Return (X, Y) of the center of cell containing provided text 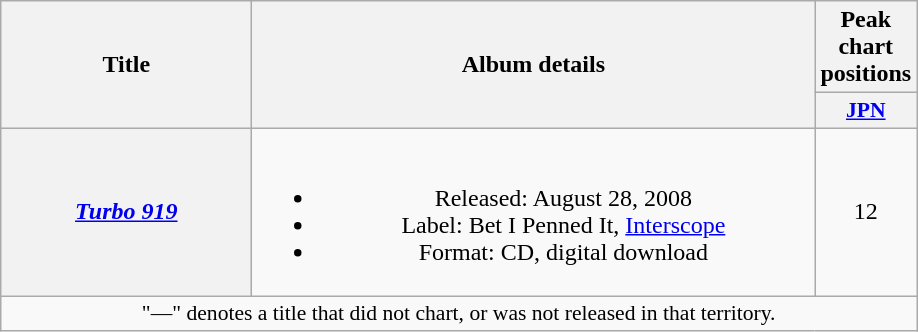
12 (866, 212)
Album details (534, 65)
JPN (866, 111)
"—" denotes a title that did not chart, or was not released in that territory. (459, 314)
Title (126, 65)
Turbo 919 (126, 212)
Released: August 28, 2008Label: Bet I Penned It, InterscopeFormat: CD, digital download (534, 212)
Peak chart positions (866, 47)
